Search for the cell housing the specified text and yield its [X, Y] center coordinate. 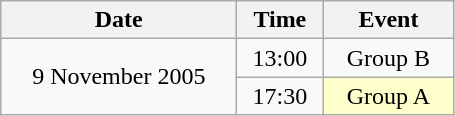
Time [280, 20]
Group A [388, 96]
Group B [388, 58]
17:30 [280, 96]
Event [388, 20]
Date [119, 20]
9 November 2005 [119, 77]
13:00 [280, 58]
